Locate the cell with the specified text and output its (X, Y) center coordinate. 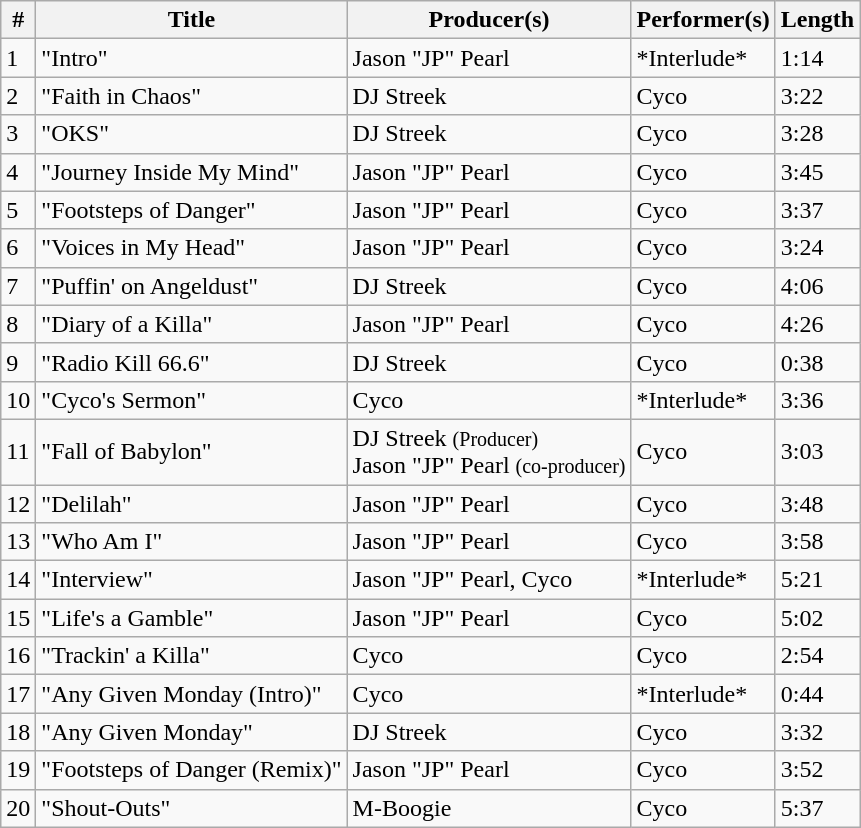
"Radio Kill 66.6" (192, 362)
0:38 (817, 362)
5 (18, 210)
13 (18, 542)
Title (192, 20)
5:37 (817, 808)
"Delilah" (192, 503)
"Puffin' on Angeldust" (192, 286)
3:37 (817, 210)
3:03 (817, 452)
1:14 (817, 58)
"Any Given Monday (Intro)" (192, 694)
4 (18, 172)
3:22 (817, 96)
"Any Given Monday" (192, 732)
11 (18, 452)
M-Boogie (489, 808)
3:36 (817, 400)
14 (18, 580)
Jason "JP" Pearl, Cyco (489, 580)
3:24 (817, 248)
7 (18, 286)
"Trackin' a Killa" (192, 656)
3:45 (817, 172)
2 (18, 96)
10 (18, 400)
3:58 (817, 542)
# (18, 20)
9 (18, 362)
16 (18, 656)
"Intro" (192, 58)
Producer(s) (489, 20)
Length (817, 20)
"Footsteps of Danger" (192, 210)
"Diary of a Killa" (192, 324)
"Fall of Babylon" (192, 452)
15 (18, 618)
3 (18, 134)
"Shout-Outs" (192, 808)
12 (18, 503)
5:21 (817, 580)
17 (18, 694)
1 (18, 58)
"Journey Inside My Mind" (192, 172)
"Footsteps of Danger (Remix)" (192, 770)
"Who Am I" (192, 542)
DJ Streek (Producer)Jason "JP" Pearl (co-producer) (489, 452)
4:26 (817, 324)
6 (18, 248)
0:44 (817, 694)
3:28 (817, 134)
5:02 (817, 618)
"Life's a Gamble" (192, 618)
"Voices in My Head" (192, 248)
8 (18, 324)
4:06 (817, 286)
3:32 (817, 732)
"OKS" (192, 134)
"Cyco's Sermon" (192, 400)
2:54 (817, 656)
3:52 (817, 770)
"Interview" (192, 580)
18 (18, 732)
Performer(s) (703, 20)
"Faith in Chaos" (192, 96)
20 (18, 808)
3:48 (817, 503)
19 (18, 770)
